Provide the (X, Y) coordinate of the cell's center where the given text is located.  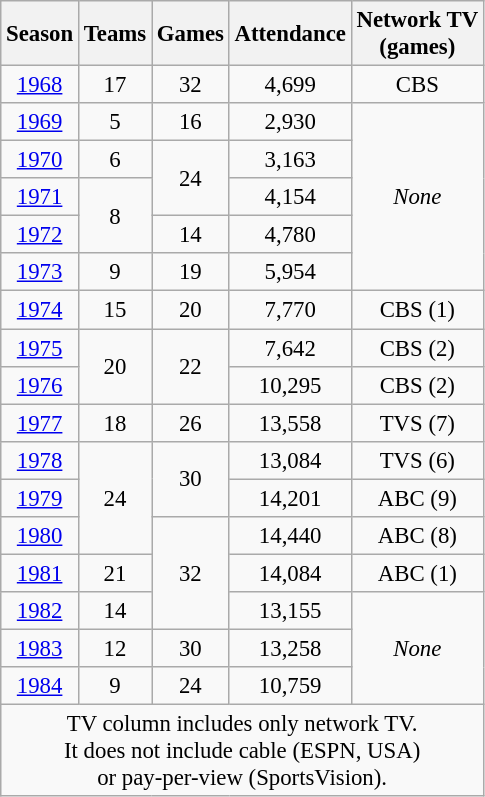
22 (191, 366)
1970 (40, 160)
7,642 (290, 347)
10,759 (290, 686)
2,930 (290, 122)
1979 (40, 498)
1973 (40, 272)
1984 (40, 686)
CBS (1) (417, 310)
10,295 (290, 385)
1982 (40, 611)
ABC (1) (417, 573)
16 (191, 122)
1969 (40, 122)
ABC (9) (417, 498)
26 (191, 423)
CBS (417, 84)
14,084 (290, 573)
6 (114, 160)
ABC (8) (417, 535)
19 (191, 272)
1980 (40, 535)
18 (114, 423)
1976 (40, 385)
1968 (40, 84)
Teams (114, 34)
TV column includes only network TV.It does not include cable (ESPN, USA)or pay-per-view (SportsVision). (242, 750)
1983 (40, 648)
17 (114, 84)
TVS (7) (417, 423)
1974 (40, 310)
1978 (40, 460)
14,201 (290, 498)
13,258 (290, 648)
1975 (40, 347)
14,440 (290, 535)
5,954 (290, 272)
Games (191, 34)
7,770 (290, 310)
5 (114, 122)
1971 (40, 197)
21 (114, 573)
13,155 (290, 611)
4,154 (290, 197)
15 (114, 310)
Attendance (290, 34)
1972 (40, 235)
13,084 (290, 460)
Season (40, 34)
4,699 (290, 84)
8 (114, 216)
1981 (40, 573)
12 (114, 648)
3,163 (290, 160)
Network TV(games) (417, 34)
1977 (40, 423)
13,558 (290, 423)
TVS (6) (417, 460)
4,780 (290, 235)
